Pinpoint the cell where the given text exists, returning its (X, Y) midpoint coordinate. 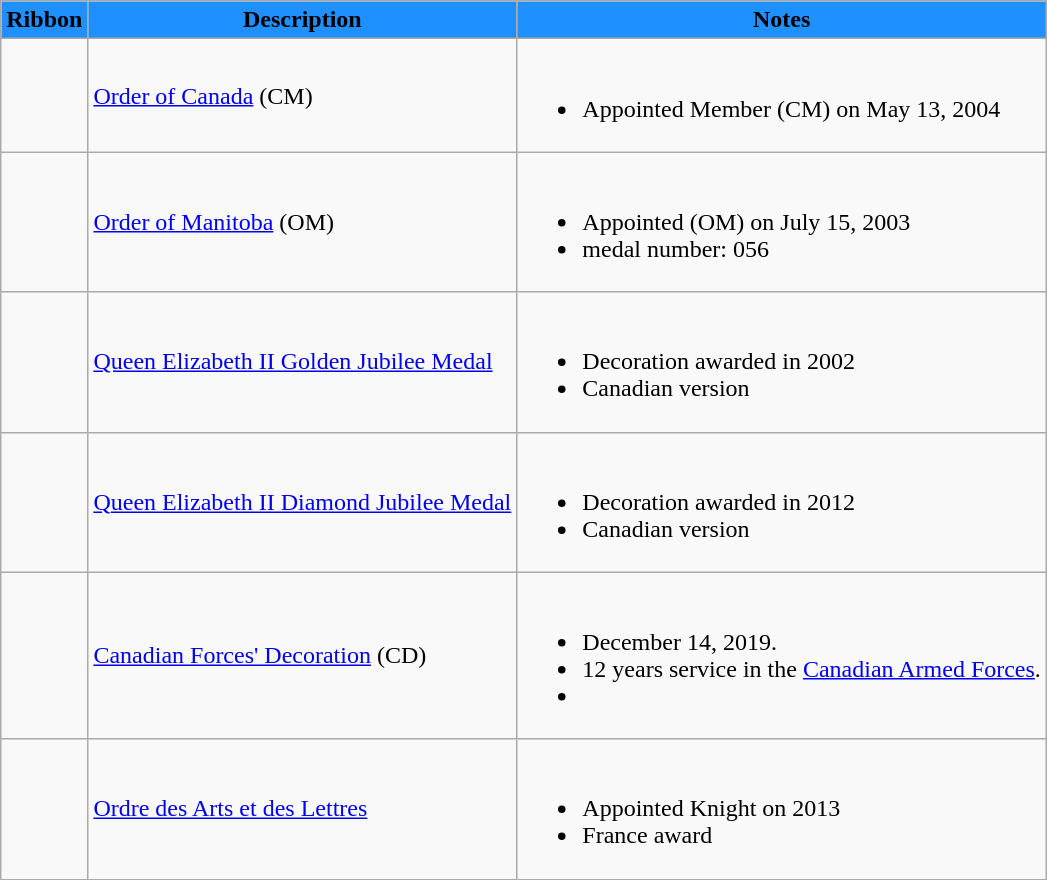
Appointed Knight on 2013 France award (782, 809)
Notes (782, 20)
Decoration awarded in 2002Canadian version (782, 362)
Canadian Forces' Decoration (CD) (302, 656)
Decoration awarded in 2012Canadian version (782, 502)
Ribbon (44, 20)
Appointed (OM) on July 15, 2003medal number: 056 (782, 222)
Description (302, 20)
Order of Manitoba (OM) (302, 222)
Queen Elizabeth II Golden Jubilee Medal (302, 362)
Order of Canada (CM) (302, 96)
Appointed Member (CM) on May 13, 2004 (782, 96)
Queen Elizabeth II Diamond Jubilee Medal (302, 502)
Ordre des Arts et des Lettres (302, 809)
December 14, 2019.12 years service in the Canadian Armed Forces. (782, 656)
